From the cell containing the given text, extract its center point as (X, Y) coordinate. 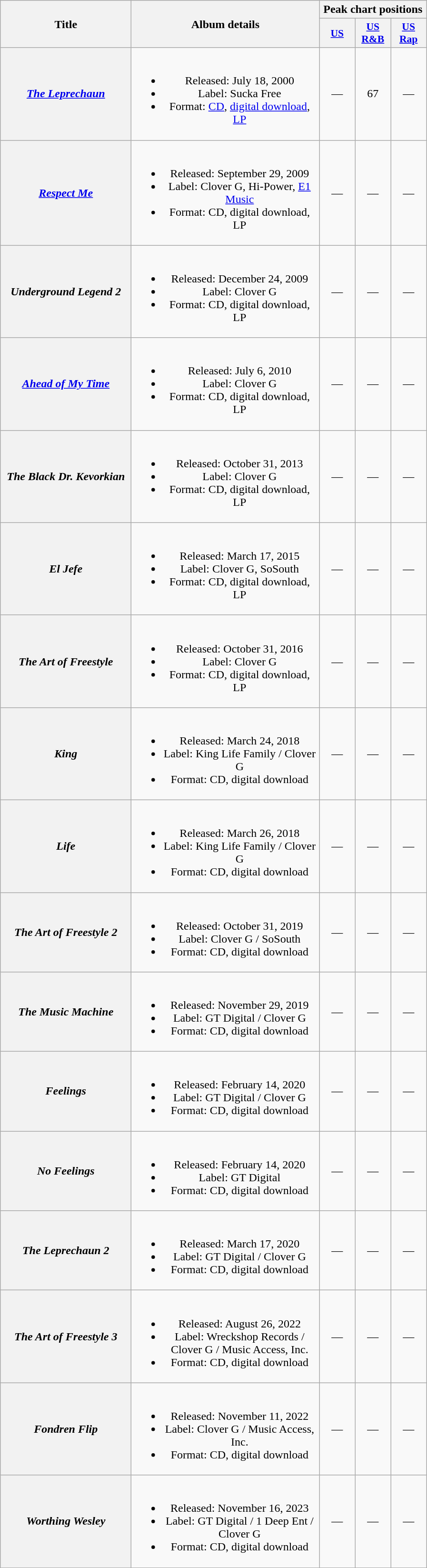
Released: March 26, 2018Label: King Life Family / Clover GFormat: CD, digital download (226, 846)
Life (66, 846)
Underground Legend 2 (66, 291)
Ahead of My Time (66, 384)
Title (66, 24)
Album details (226, 24)
Released: December 24, 2009Label: Clover GFormat: CD, digital download, LP (226, 291)
Released: March 17, 2015Label: Clover G, SoSouthFormat: CD, digital download, LP (226, 569)
El Jefe (66, 569)
The Art of Freestyle 2 (66, 933)
Worthing Wesley (66, 1521)
The Art of Freestyle 3 (66, 1337)
Fondren Flip (66, 1429)
Released: November 16, 2023Label: GT Digital / 1 Deep Ent / Clover GFormat: CD, digital download (226, 1521)
US Rap (408, 33)
Released: August 26, 2022Label: Wreckshop Records / Clover G / Music Access, Inc.Format: CD, digital download (226, 1337)
Released: October 31, 2013Label: Clover GFormat: CD, digital download, LP (226, 476)
The Music Machine (66, 1012)
Released: October 31, 2019Label: Clover G / SoSouthFormat: CD, digital download (226, 933)
Released: September 29, 2009Label: Clover G, Hi-Power, E1 MusicFormat: CD, digital download, LP (226, 192)
Released: March 24, 2018Label: King Life Family / Clover GFormat: CD, digital download (226, 754)
Released: February 14, 2020Label: GT Digital / Clover GFormat: CD, digital download (226, 1092)
No Feelings (66, 1171)
Released: November 11, 2022Label: Clover G / Music Access, Inc.Format: CD, digital download (226, 1429)
Released: July 6, 2010Label: Clover GFormat: CD, digital download, LP (226, 384)
King (66, 754)
67 (373, 94)
The Leprechaun 2 (66, 1251)
Released: November 29, 2019Label: GT Digital / Clover GFormat: CD, digital download (226, 1012)
Peak chart positions (373, 10)
The Art of Freestyle (66, 661)
US (337, 33)
Released: October 31, 2016Label: Clover GFormat: CD, digital download, LP (226, 661)
US R&B (373, 33)
Respect Me (66, 192)
Released: February 14, 2020Label: GT DigitalFormat: CD, digital download (226, 1171)
The Leprechaun (66, 94)
The Black Dr. Kevorkian (66, 476)
Released: March 17, 2020Label: GT Digital / Clover GFormat: CD, digital download (226, 1251)
Released: July 18, 2000Label: Sucka FreeFormat: CD, digital download, LP (226, 94)
Feelings (66, 1092)
